For the text-containing cell, return its midpoint in [X, Y] coordinate format. 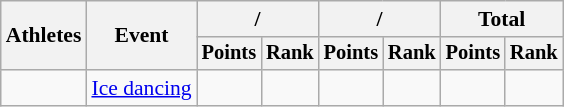
Athletes [44, 36]
Ice dancing [141, 88]
Event [141, 36]
Total [502, 19]
